From the cell containing the given text, extract its center point as (X, Y) coordinate. 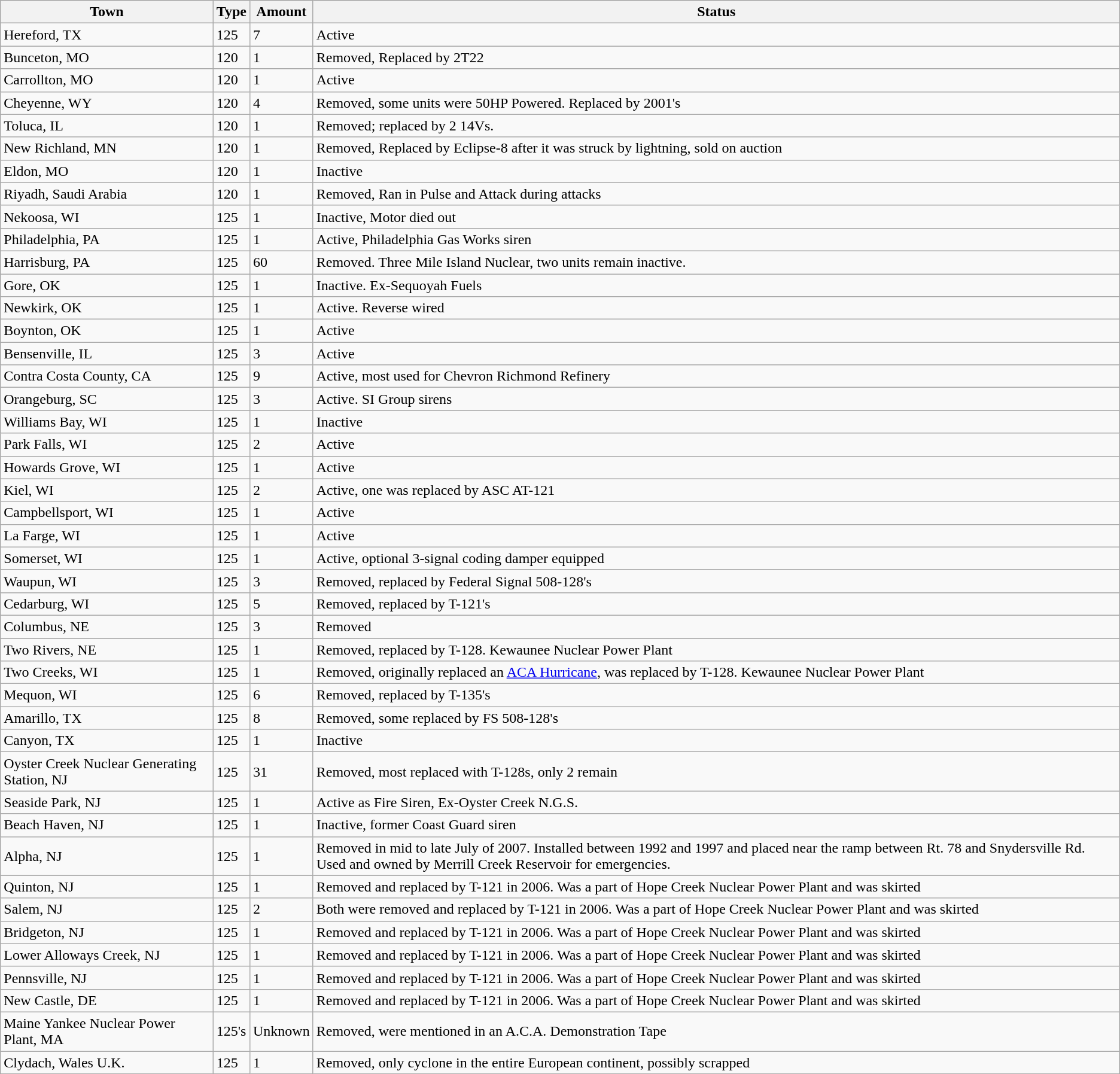
Clydach, Wales U.K. (106, 1062)
6 (281, 695)
Type (231, 12)
Active, one was replaced by ASC AT-121 (716, 490)
Removed. Three Mile Island Nuclear, two units remain inactive. (716, 262)
Hereford, TX (106, 35)
La Farge, WI (106, 536)
Park Falls, WI (106, 445)
Removed, replaced by T-128. Kewaunee Nuclear Power Plant (716, 649)
Harrisburg, PA (106, 262)
Salem, NJ (106, 909)
Bunceton, MO (106, 57)
Beach Haven, NJ (106, 825)
Quinton, NJ (106, 887)
Removed, Replaced by 2T22 (716, 57)
Mequon, WI (106, 695)
8 (281, 718)
Pennsville, NJ (106, 978)
Removed, were mentioned in an A.C.A. Demonstration Tape (716, 1032)
Eldon, MO (106, 171)
Newkirk, OK (106, 308)
5 (281, 604)
Lower Alloways Creek, NJ (106, 955)
Boynton, OK (106, 331)
Inactive, Motor died out (716, 217)
Carrollton, MO (106, 80)
Status (716, 12)
Removed, replaced by T-135's (716, 695)
7 (281, 35)
Cedarburg, WI (106, 604)
Oyster Creek Nuclear Generating Station, NJ (106, 772)
Active. SI Group sirens (716, 399)
Waupun, WI (106, 581)
Maine Yankee Nuclear Power Plant, MA (106, 1032)
Removed, Replaced by Eclipse-8 after it was struck by lightning, sold on auction (716, 148)
Active, most used for Chevron Richmond Refinery (716, 376)
Removed, only cyclone in the entire European continent, possibly scrapped (716, 1062)
Both were removed and replaced by T-121 in 2006. Was a part of Hope Creek Nuclear Power Plant and was skirted (716, 909)
Riyadh, Saudi Arabia (106, 194)
Active. Reverse wired (716, 308)
Removed, originally replaced an ACA Hurricane, was replaced by T-128. Kewaunee Nuclear Power Plant (716, 673)
Nekoosa, WI (106, 217)
Canyon, TX (106, 741)
Removed (716, 626)
Kiel, WI (106, 490)
New Castle, DE (106, 1000)
Gore, OK (106, 285)
Unknown (281, 1032)
Removed, Ran in Pulse and Attack during attacks (716, 194)
Active, Philadelphia Gas Works siren (716, 239)
Active as Fire Siren, Ex-Oyster Creek N.G.S. (716, 802)
Alpha, NJ (106, 856)
Toluca, IL (106, 126)
31 (281, 772)
New Richland, MN (106, 148)
125's (231, 1032)
Somerset, WI (106, 558)
Philadelphia, PA (106, 239)
Campbellsport, WI (106, 513)
Orangeburg, SC (106, 399)
Removed; replaced by 2 14Vs. (716, 126)
Bensenville, IL (106, 354)
Removed, replaced by T-121's (716, 604)
Removed, most replaced with T-128s, only 2 remain (716, 772)
60 (281, 262)
Cheyenne, WY (106, 103)
Town (106, 12)
Removed, some units were 50HP Powered. Replaced by 2001's (716, 103)
Two Creeks, WI (106, 673)
Two Rivers, NE (106, 649)
Active, optional 3-signal coding damper equipped (716, 558)
Columbus, NE (106, 626)
Howards Grove, WI (106, 467)
Removed, replaced by Federal Signal 508-128's (716, 581)
Removed, some replaced by FS 508-128's (716, 718)
Seaside Park, NJ (106, 802)
Williams Bay, WI (106, 422)
Amount (281, 12)
9 (281, 376)
Bridgeton, NJ (106, 932)
Inactive, former Coast Guard siren (716, 825)
Amarillo, TX (106, 718)
Inactive. Ex-Sequoyah Fuels (716, 285)
4 (281, 103)
Contra Costa County, CA (106, 376)
